Return the (X, Y) coordinate for the center point of the cell that contains the specified text.  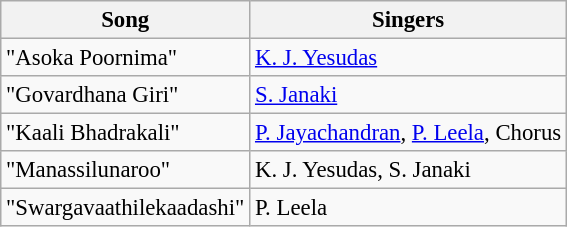
"Manassilunaroo" (126, 170)
K. J. Yesudas (408, 58)
S. Janaki (408, 95)
Singers (408, 20)
"Asoka Poornima" (126, 58)
P. Jayachandran, P. Leela, Chorus (408, 133)
K. J. Yesudas, S. Janaki (408, 170)
"Swargavaathilekaadashi" (126, 208)
"Kaali Bhadrakali" (126, 133)
P. Leela (408, 208)
Song (126, 20)
"Govardhana Giri" (126, 95)
